Return (X, Y) of the center of cell containing provided text 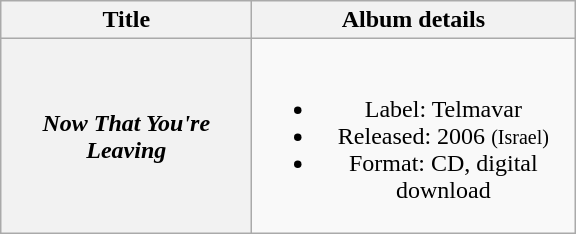
Album details (414, 20)
Title (126, 20)
Now That You're Leaving (126, 136)
Label: TelmavarReleased: 2006 (Israel)Format: CD, digital download (414, 136)
